From the cell containing the given text, extract its center point as (x, y) coordinate. 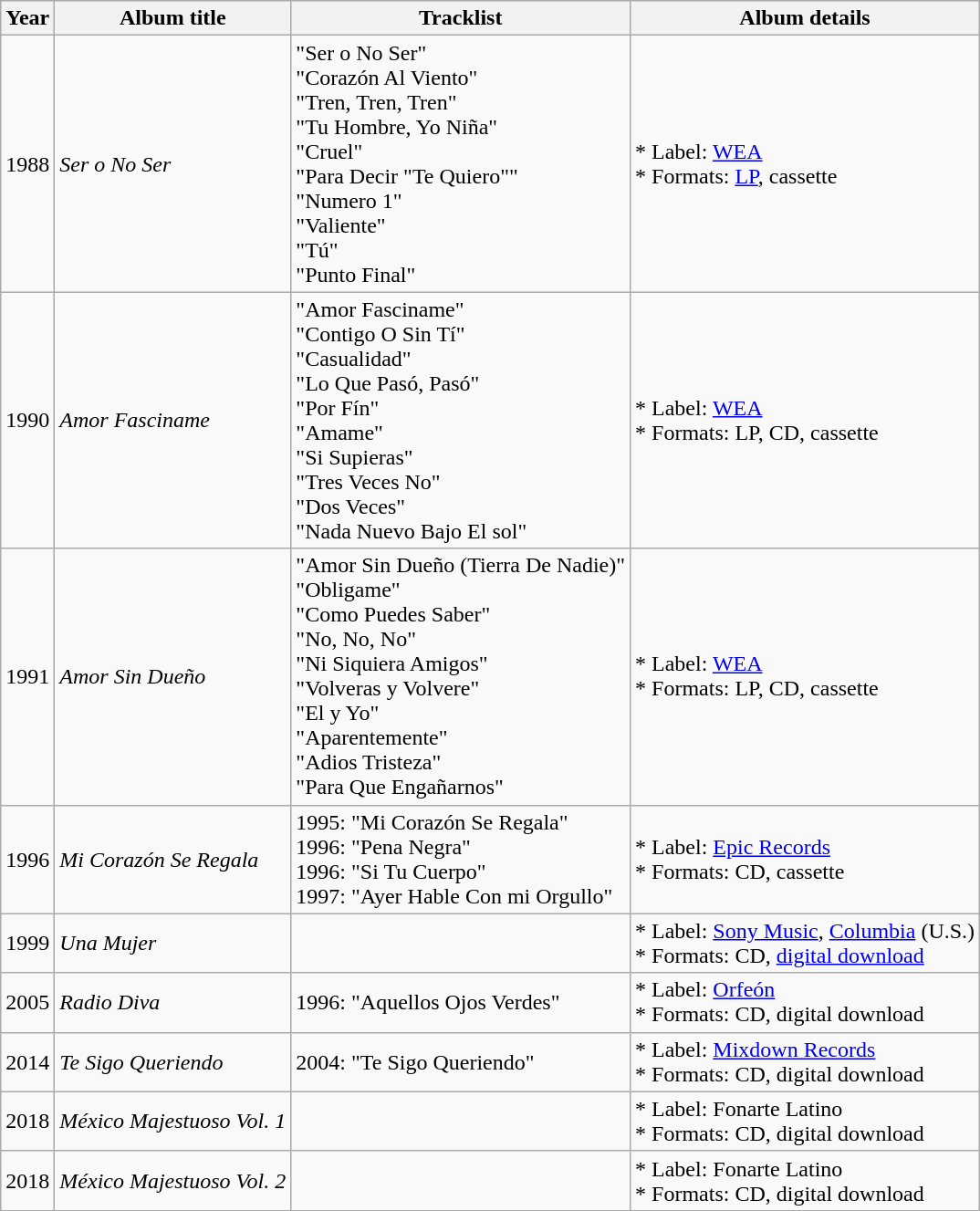
Radio Diva (173, 1002)
* Label: Sony Music, Columbia (U.S.) * Formats: CD, digital download (805, 944)
1988 (27, 164)
1990 (27, 420)
Year (27, 18)
1991 (27, 677)
* Label: WEA * Formats: LP, cassette (805, 164)
Ser o No Ser (173, 164)
Amor Fasciname (173, 420)
1996: "Aquellos Ojos Verdes" (461, 1002)
1995: "Mi Corazón Se Regala" 1996: "Pena Negra" 1996: "Si Tu Cuerpo" 1997: "Ayer Hable Con mi Orgullo" (461, 860)
México Majestuoso Vol. 1 (173, 1121)
1996 (27, 860)
"Ser o No Ser" "Corazón Al Viento" "Tren, Tren, Tren" "Tu Hombre, Yo Niña" "Cruel" "Para Decir "Te Quiero"" "Numero 1" "Valiente" "Tú" "Punto Final" (461, 164)
* Label: Epic Records * Formats: CD, cassette (805, 860)
Te Sigo Queriendo (173, 1062)
* Label: Mixdown Records * Formats: CD, digital download (805, 1062)
Una Mujer (173, 944)
Tracklist (461, 18)
2005 (27, 1002)
México Majestuoso Vol. 2 (173, 1181)
* Label: Orfeón * Formats: CD, digital download (805, 1002)
Amor Sin Dueño (173, 677)
Album details (805, 18)
Album title (173, 18)
1999 (27, 944)
Mi Corazón Se Regala (173, 860)
2014 (27, 1062)
2004: "Te Sigo Queriendo" (461, 1062)
